Return the [X, Y] coordinate for the center point of the cell that contains the specified text.  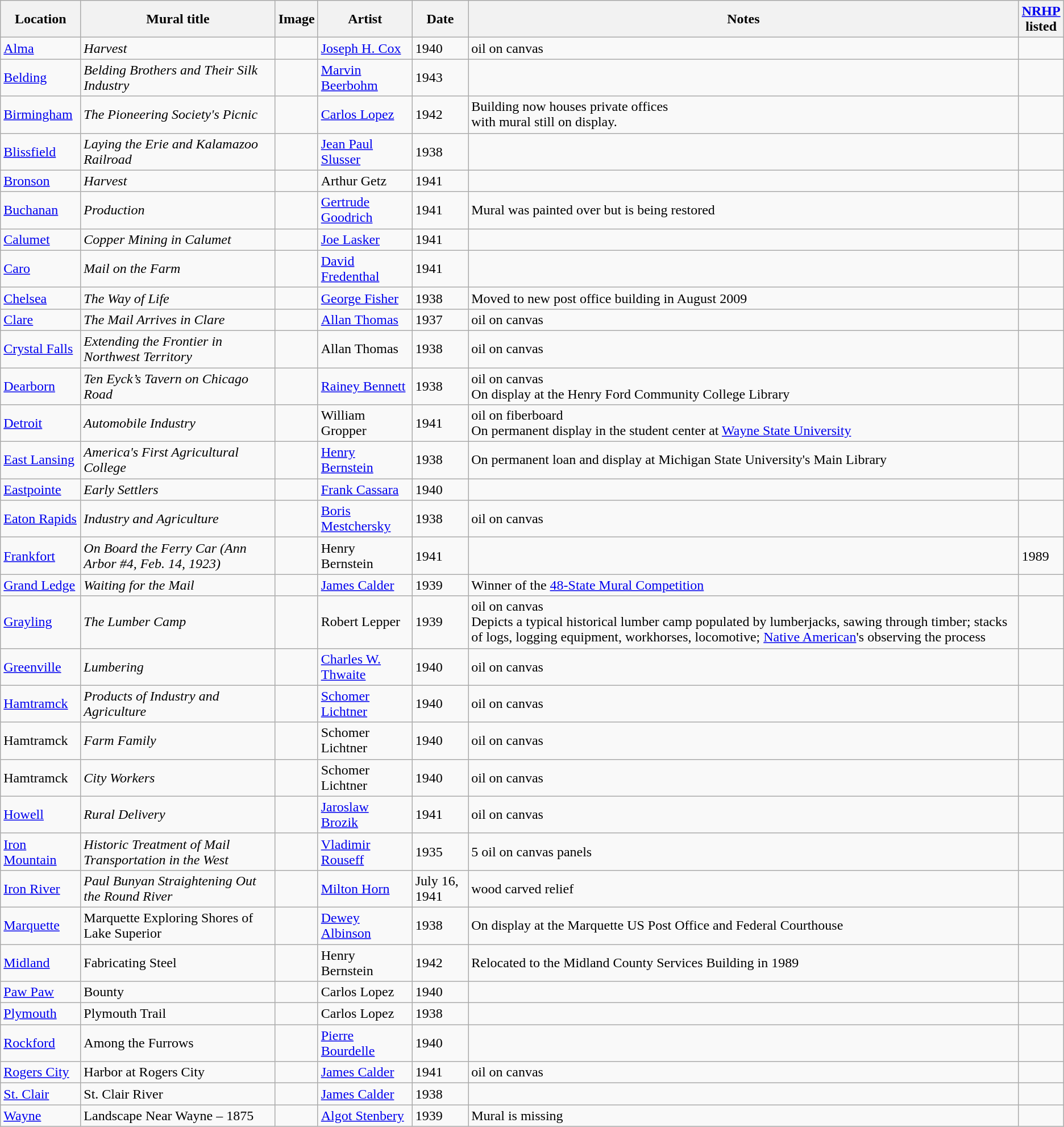
St. Clair River [178, 1094]
Extending the Frontier in Northwest Territory [178, 349]
July 16, 1941 [440, 888]
Landscape Near Wayne – 1875 [178, 1116]
1943 [440, 77]
Harbor at Rogers City [178, 1072]
Lumbering [178, 666]
1935 [440, 852]
On Board the Ferry Car (Ann Arbor #4, Feb. 14, 1923) [178, 556]
Rockford [41, 1043]
Historic Treatment of Mail Transportation in the West [178, 852]
oil on fiberboardOn permanent display in the student center at Wayne State University [743, 423]
Blissfield [41, 151]
Mural is missing [743, 1116]
Vladimir Rouseff [365, 852]
Notes [743, 19]
Boris Mestchersky [365, 519]
Mural title [178, 19]
On permanent loan and display at Michigan State University's Main Library [743, 461]
The Pioneering Society's Picnic [178, 115]
Detroit [41, 423]
Calumet [41, 239]
Jaroslaw Brozik [365, 814]
wood carved relief [743, 888]
Rainey Bennett [365, 386]
Grand Ledge [41, 585]
Frank Cassara [365, 490]
Plymouth Trail [178, 1014]
Dewey Albinson [365, 926]
Rogers City [41, 1072]
Buchanan [41, 210]
Dearborn [41, 386]
Arthur Getz [365, 181]
Winner of the 48-State Mural Competition [743, 585]
Frankfort [41, 556]
Rural Delivery [178, 814]
Fabricating Steel [178, 962]
Date [440, 19]
oil on canvasOn display at the Henry Ford Community College Library [743, 386]
Marquette Exploring Shores of Lake Superior [178, 926]
Ten Eyck’s Tavern on Chicago Road [178, 386]
Paw Paw [41, 992]
Pierre Bourdelle [365, 1043]
1989 [1041, 556]
Crystal Falls [41, 349]
Charles W. Thwaite [365, 666]
Farm Family [178, 740]
Wayne [41, 1116]
Paul Bunyan Straightening Out the Round River [178, 888]
Iron River [41, 888]
Chelsea [41, 298]
Location [41, 19]
George Fisher [365, 298]
Bronson [41, 181]
East Lansing [41, 461]
Laying the Erie and Kalamazoo Railroad [178, 151]
Joe Lasker [365, 239]
Belding Brothers and Their Silk Industry [178, 77]
Algot Stenbery [365, 1116]
Production [178, 210]
Automobile Industry [178, 423]
Eastpointe [41, 490]
Caro [41, 268]
Copper Mining in Calumet [178, 239]
5 oil on canvas panels [743, 852]
The Mail Arrives in Clare [178, 320]
Bounty [178, 992]
The Lumber Camp [178, 622]
NRHPlisted [1041, 19]
America's First Agricultural College [178, 461]
1937 [440, 320]
City Workers [178, 778]
Clare [41, 320]
Products of Industry and Agriculture [178, 704]
Alma [41, 48]
Robert Lepper [365, 622]
Milton Horn [365, 888]
David Fredenthal [365, 268]
Eaton Rapids [41, 519]
Waiting for the Mail [178, 585]
Relocated to the Midland County Services Building in 1989 [743, 962]
Howell [41, 814]
Jean Paul Slusser [365, 151]
The Way of Life [178, 298]
Building now houses private officeswith mural still on display. [743, 115]
Among the Furrows [178, 1043]
Image [297, 19]
Moved to new post office building in August 2009 [743, 298]
Joseph H. Cox [365, 48]
Artist [365, 19]
Belding [41, 77]
Birmingham [41, 115]
Early Settlers [178, 490]
Marvin Beerbohm [365, 77]
Iron Mountain [41, 852]
Mail on the Farm [178, 268]
Marquette [41, 926]
On display at the Marquette US Post Office and Federal Courthouse [743, 926]
Gertrude Goodrich [365, 210]
Plymouth [41, 1014]
St. Clair [41, 1094]
Grayling [41, 622]
Greenville [41, 666]
William Gropper [365, 423]
Industry and Agriculture [178, 519]
Midland [41, 962]
Mural was painted over but is being restored [743, 210]
